Detect which cell encompasses the target text, then output its (X, Y) center coordinate. 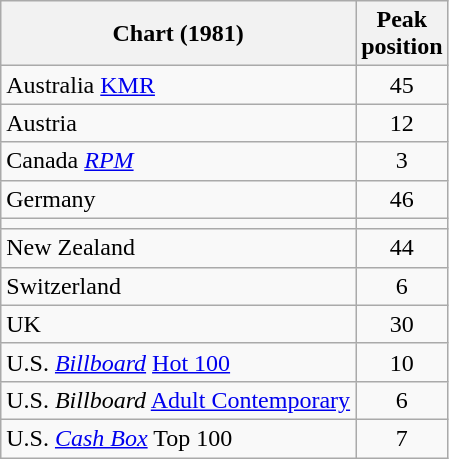
12 (402, 123)
46 (402, 199)
Chart (1981) (178, 34)
45 (402, 85)
U.S. Billboard Adult Contemporary (178, 400)
Switzerland (178, 286)
30 (402, 324)
44 (402, 248)
Germany (178, 199)
Canada RPM (178, 161)
U.S. Billboard Hot 100 (178, 362)
10 (402, 362)
U.S. Cash Box Top 100 (178, 438)
Australia KMR (178, 85)
New Zealand (178, 248)
7 (402, 438)
3 (402, 161)
UK (178, 324)
Peakposition (402, 34)
Austria (178, 123)
